Detect which cell encompasses the target text, then output its [x, y] center coordinate. 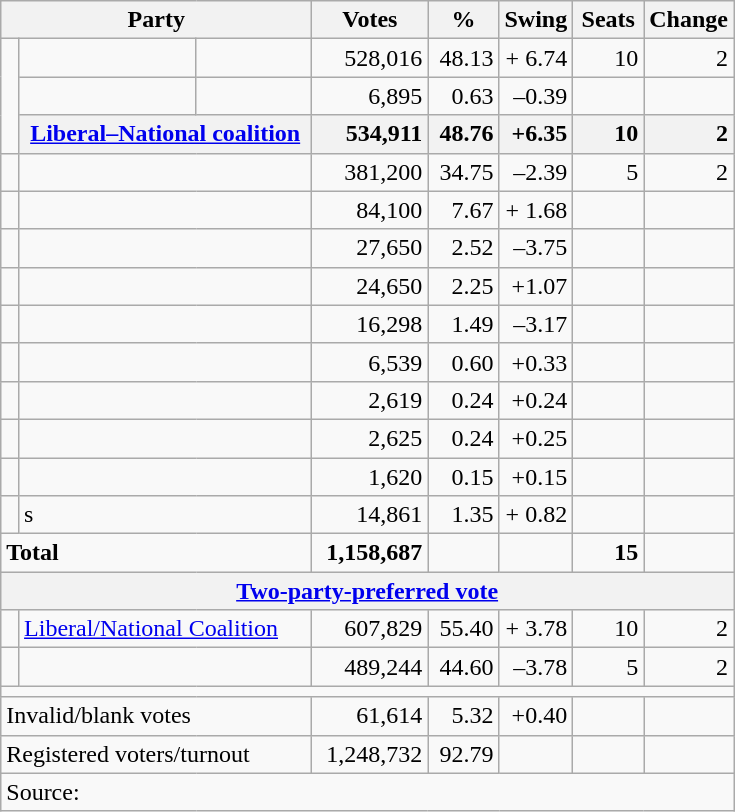
381,200 [370, 172]
Total [156, 553]
48.13 [464, 58]
27,650 [370, 248]
Source: [368, 792]
Liberal/National Coalition [166, 629]
+0.40 [536, 716]
Liberal–National coalition [166, 134]
61,614 [370, 716]
–3.75 [536, 248]
44.60 [464, 667]
Registered voters/turnout [156, 754]
Change [689, 20]
+ 3.78 [536, 629]
s [166, 515]
Two-party-preferred vote [368, 591]
1.35 [464, 515]
16,298 [370, 324]
84,100 [370, 210]
0.63 [464, 96]
2.52 [464, 248]
1,620 [370, 477]
+0.15 [536, 477]
2,625 [370, 438]
5.32 [464, 716]
6,539 [370, 362]
+0.25 [536, 438]
2.25 [464, 286]
2,619 [370, 400]
+6.35 [536, 134]
Invalid/blank votes [156, 716]
Seats [608, 20]
+0.33 [536, 362]
–2.39 [536, 172]
15 [608, 553]
+0.24 [536, 400]
0.15 [464, 477]
7.67 [464, 210]
24,650 [370, 286]
% [464, 20]
489,244 [370, 667]
534,911 [370, 134]
Swing [536, 20]
1,158,687 [370, 553]
34.75 [464, 172]
Votes [370, 20]
+ 1.68 [536, 210]
Party [156, 20]
+ 6.74 [536, 58]
55.40 [464, 629]
14,861 [370, 515]
607,829 [370, 629]
+ 0.82 [536, 515]
1.49 [464, 324]
1,248,732 [370, 754]
528,016 [370, 58]
48.76 [464, 134]
92.79 [464, 754]
–3.17 [536, 324]
0.60 [464, 362]
–0.39 [536, 96]
+1.07 [536, 286]
–3.78 [536, 667]
6,895 [370, 96]
